Extract the [X, Y] coordinate from the center of the cell holding the provided text.  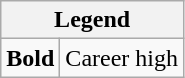
Career high [122, 58]
Bold [30, 58]
Legend [92, 20]
